Determine the (X, Y) coordinate at the center of the cell enclosing the given text.  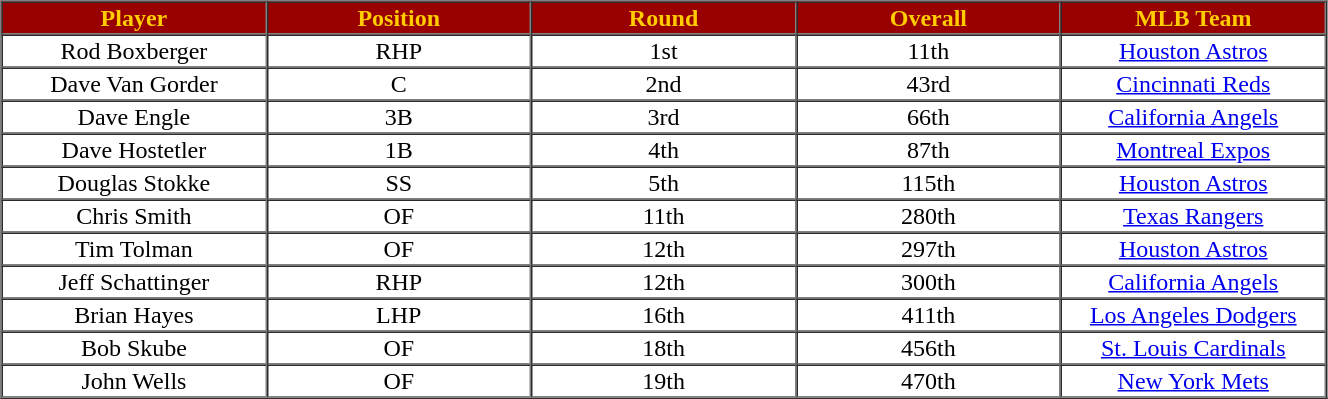
470th (928, 380)
Montreal Expos (1194, 150)
2nd (664, 84)
St. Louis Cardinals (1194, 348)
Player (134, 18)
Cincinnati Reds (1194, 84)
Dave Van Gorder (134, 84)
C (398, 84)
Chris Smith (134, 216)
1st (664, 50)
Tim Tolman (134, 248)
SS (398, 182)
Dave Hostetler (134, 150)
87th (928, 150)
1B (398, 150)
280th (928, 216)
18th (664, 348)
MLB Team (1194, 18)
Douglas Stokke (134, 182)
Brian Hayes (134, 314)
5th (664, 182)
New York Mets (1194, 380)
Jeff Schattinger (134, 282)
3rd (664, 116)
66th (928, 116)
Dave Engle (134, 116)
19th (664, 380)
Bob Skube (134, 348)
3B (398, 116)
Round (664, 18)
John Wells (134, 380)
16th (664, 314)
4th (664, 150)
115th (928, 182)
Overall (928, 18)
456th (928, 348)
Position (398, 18)
297th (928, 248)
Los Angeles Dodgers (1194, 314)
411th (928, 314)
300th (928, 282)
43rd (928, 84)
Rod Boxberger (134, 50)
Texas Rangers (1194, 216)
LHP (398, 314)
